Locate the cell with the specified text and output its [X, Y] center coordinate. 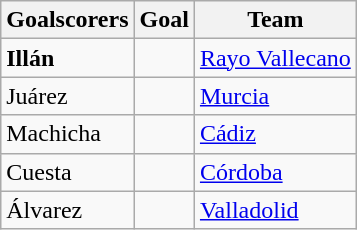
Illán [68, 58]
Goalscorers [68, 20]
Valladolid [275, 210]
Cuesta [68, 172]
Goal [164, 20]
Córdoba [275, 172]
Rayo Vallecano [275, 58]
Cádiz [275, 134]
Machicha [68, 134]
Team [275, 20]
Juárez [68, 96]
Murcia [275, 96]
Álvarez [68, 210]
